Locate the cell with the specified text and output its [X, Y] center coordinate. 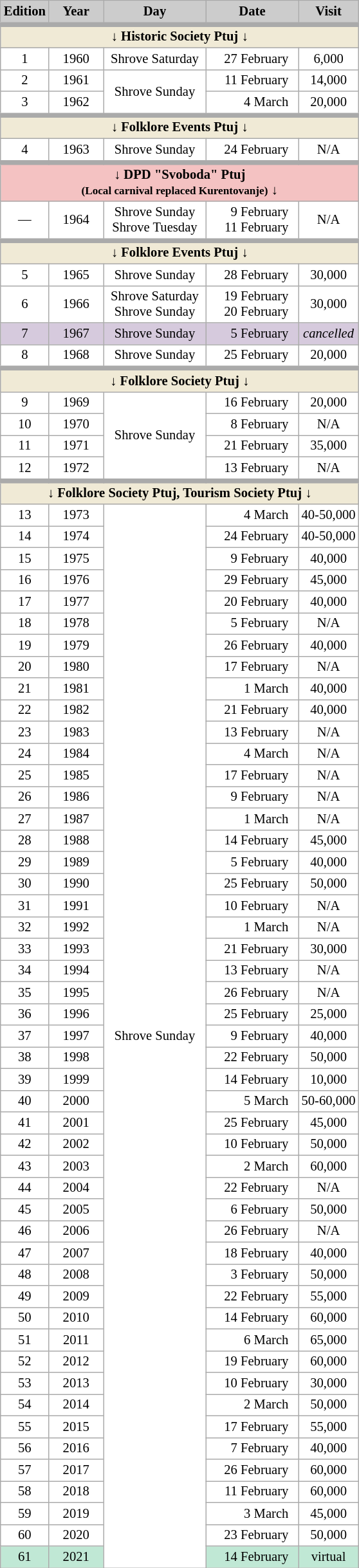
9 February 11 February [252, 220]
35 [24, 992]
18 February [252, 1253]
1987 [76, 819]
1972 [76, 468]
Shrove SaturdayShrove Sunday [155, 304]
1992 [76, 927]
8 February [252, 424]
23 [24, 732]
59 [24, 1513]
16 February [252, 403]
11 [24, 446]
31 [24, 906]
1970 [76, 424]
virtual [329, 1557]
34 [24, 971]
1988 [76, 841]
1990 [76, 884]
1994 [76, 971]
2013 [76, 1383]
26 [24, 797]
42 [24, 1144]
↓ DPD "Svoboda" Ptuj(Local carnival replaced Kurentovanje) ↓ [180, 181]
54 [24, 1405]
25,000 [329, 1014]
1 [24, 59]
1965 [76, 275]
1998 [76, 1057]
1991 [76, 906]
1975 [76, 558]
32 [24, 927]
2017 [76, 1470]
Date [252, 12]
8 [24, 356]
1995 [76, 992]
6 [24, 304]
37 [24, 1036]
14 [24, 536]
2003 [76, 1166]
18 [24, 623]
56 [24, 1448]
— [24, 220]
57 [24, 1470]
2016 [76, 1448]
1997 [76, 1036]
1964 [76, 220]
39 [24, 1079]
1986 [76, 797]
5 March [252, 1101]
2001 [76, 1122]
19 February 20 February [252, 304]
15 [24, 558]
47 [24, 1253]
2020 [76, 1535]
50 [24, 1318]
2011 [76, 1340]
7 [24, 334]
12 [24, 468]
65,000 [329, 1340]
2004 [76, 1188]
Edition [24, 12]
1963 [76, 150]
10 [24, 424]
cancelled [329, 334]
24 [24, 754]
27 February [252, 59]
41 [24, 1122]
49 [24, 1296]
29 February [252, 580]
1993 [76, 949]
58 [24, 1491]
51 [24, 1340]
2007 [76, 1253]
43 [24, 1166]
33 [24, 949]
Visit [329, 12]
16 [24, 580]
1978 [76, 623]
1961 [76, 80]
1966 [76, 304]
2012 [76, 1362]
20 [24, 667]
35,000 [329, 446]
28 [24, 841]
1968 [76, 356]
5 [24, 275]
29 [24, 862]
↓ Folklore Society Ptuj ↓ [180, 379]
45 [24, 1210]
1962 [76, 103]
19 February [252, 1362]
2015 [76, 1427]
40 [24, 1101]
Year [76, 12]
2018 [76, 1491]
2019 [76, 1513]
44 [24, 1188]
6 March [252, 1340]
1974 [76, 536]
2002 [76, 1144]
Shrove SundayShrove Tuesday [155, 220]
9 [24, 403]
1982 [76, 710]
2014 [76, 1405]
28 February [252, 275]
22 [24, 710]
50-60,000 [329, 1101]
53 [24, 1383]
23 February [252, 1535]
55 [24, 1427]
52 [24, 1362]
48 [24, 1275]
1980 [76, 667]
2005 [76, 1210]
21 [24, 689]
1981 [76, 689]
1984 [76, 754]
2006 [76, 1231]
1983 [76, 732]
10,000 [329, 1079]
2 [24, 80]
38 [24, 1057]
7 February [252, 1448]
6,000 [329, 59]
4 [24, 150]
1979 [76, 645]
2010 [76, 1318]
1976 [76, 580]
↓ Folklore Society Ptuj, Tourism Society Ptuj ↓ [180, 493]
3 March [252, 1513]
6 February [252, 1210]
↓ Historic Society Ptuj ↓ [180, 36]
14,000 [329, 80]
46 [24, 1231]
2009 [76, 1296]
20 February [252, 601]
Day [155, 12]
17 [24, 601]
1985 [76, 775]
Shrove Saturday [155, 59]
1967 [76, 334]
2021 [76, 1557]
3 February [252, 1275]
1977 [76, 601]
2000 [76, 1101]
1999 [76, 1079]
1973 [76, 515]
25 [24, 775]
1960 [76, 59]
1969 [76, 403]
1996 [76, 1014]
36 [24, 1014]
19 [24, 645]
60 [24, 1535]
2008 [76, 1275]
1971 [76, 446]
13 [24, 515]
30 [24, 884]
61 [24, 1557]
3 [24, 103]
27 [24, 819]
1989 [76, 862]
